Provide the [x, y] coordinate of the cell's center where the given text is located.  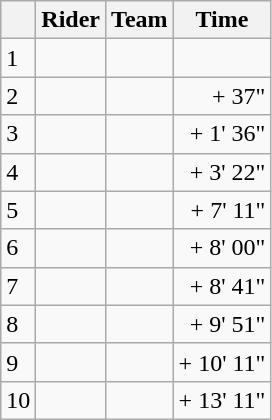
3 [18, 134]
6 [18, 248]
10 [18, 400]
+ 8' 00" [222, 248]
+ 10' 11" [222, 362]
Time [222, 20]
Team [140, 20]
9 [18, 362]
4 [18, 172]
+ 3' 22" [222, 172]
+ 9' 51" [222, 324]
+ 1' 36" [222, 134]
+ 8' 41" [222, 286]
+ 13' 11" [222, 400]
2 [18, 96]
5 [18, 210]
1 [18, 58]
+ 7' 11" [222, 210]
Rider [71, 20]
8 [18, 324]
+ 37" [222, 96]
7 [18, 286]
